Extract the (X, Y) coordinate from the center of the cell holding the provided text.  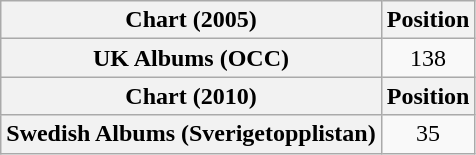
138 (428, 58)
Chart (2005) (191, 20)
Swedish Albums (Sverigetopplistan) (191, 134)
35 (428, 134)
UK Albums (OCC) (191, 58)
Chart (2010) (191, 96)
